Identify which cell holds the provided text, then report its (x, y) central coordinate. 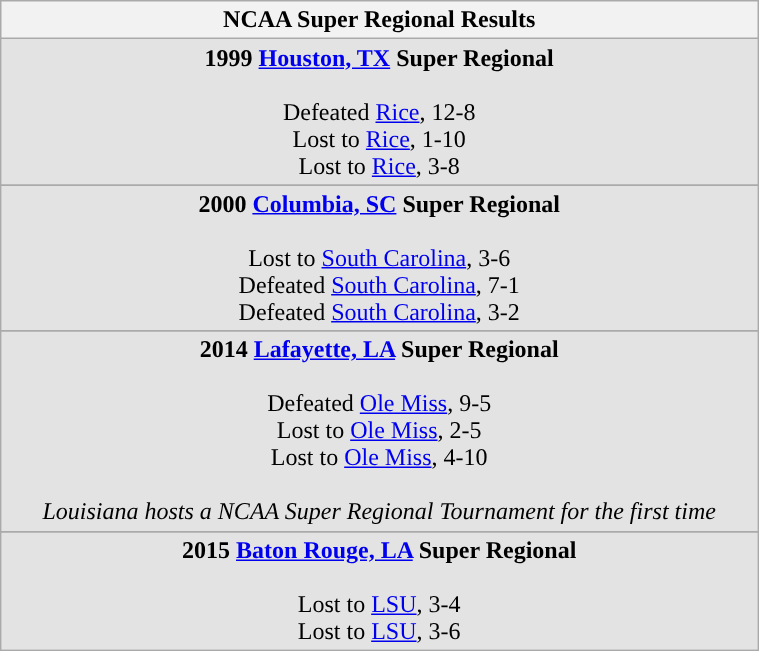
NCAA Super Regional Results (380, 20)
2015 Baton Rouge, LA Super RegionalLost to LSU, 3-4 Lost to LSU, 3-6 (380, 590)
1999 Houston, TX Super RegionalDefeated Rice, 12-8 Lost to Rice, 1-10 Lost to Rice, 3-8 (380, 112)
2000 Columbia, SC Super RegionalLost to South Carolina, 3-6 Defeated South Carolina, 7-1 Defeated South Carolina, 3-2 (380, 258)
